Detect which cell encompasses the target text, then output its [x, y] center coordinate. 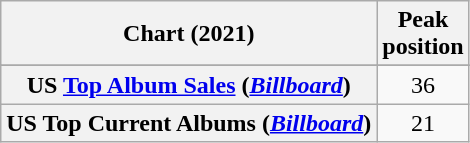
US Top Album Sales (Billboard) [189, 85]
Chart (2021) [189, 34]
36 [423, 85]
US Top Current Albums (Billboard) [189, 123]
Peakposition [423, 34]
21 [423, 123]
